Extract the [x, y] coordinate from the center of the cell holding the provided text.  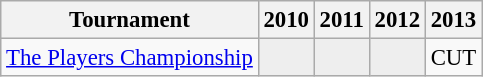
CUT [453, 58]
2013 [453, 20]
2011 [342, 20]
Tournament [130, 20]
2012 [397, 20]
The Players Championship [130, 58]
2010 [286, 20]
